Identify which cell holds the provided text, then report its (x, y) central coordinate. 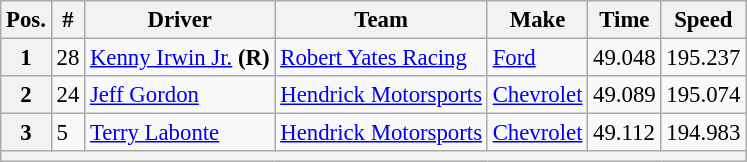
49.112 (624, 133)
194.983 (704, 133)
Ford (537, 58)
Pos. (26, 20)
Jeff Gordon (180, 95)
24 (68, 95)
Team (381, 20)
49.089 (624, 95)
195.237 (704, 58)
Make (537, 20)
Driver (180, 20)
2 (26, 95)
Robert Yates Racing (381, 58)
28 (68, 58)
1 (26, 58)
Kenny Irwin Jr. (R) (180, 58)
195.074 (704, 95)
49.048 (624, 58)
Speed (704, 20)
Terry Labonte (180, 133)
5 (68, 133)
# (68, 20)
3 (26, 133)
Time (624, 20)
